Return (X, Y) of the center of cell containing provided text 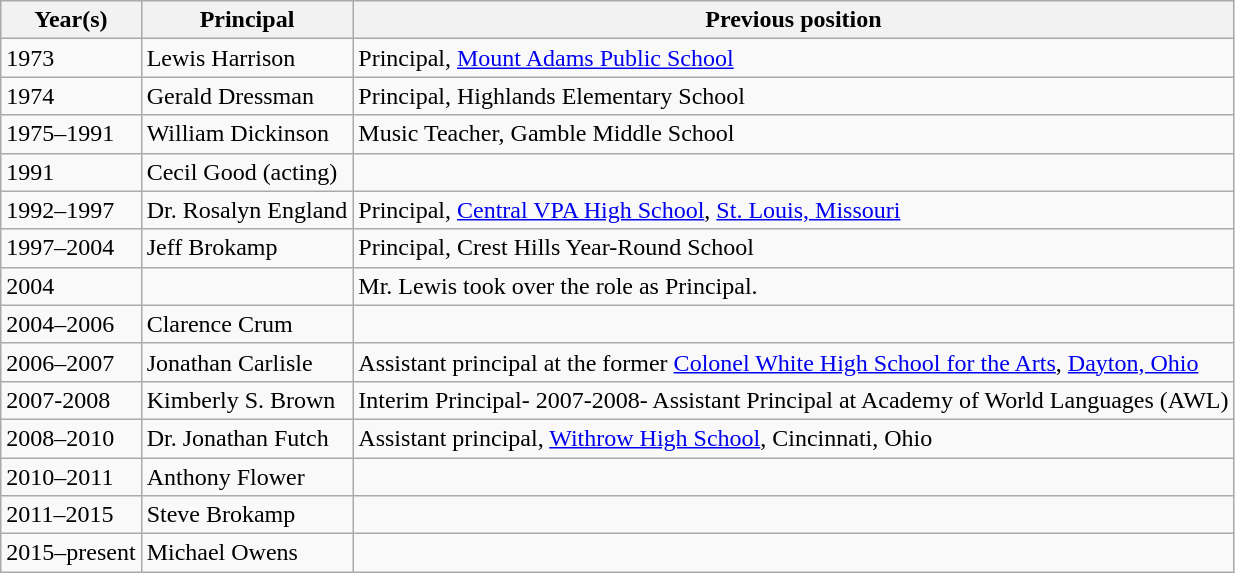
1973 (71, 58)
1992–1997 (71, 210)
Principal, Highlands Elementary School (794, 96)
Principal, Mount Adams Public School (794, 58)
Kimberly S. Brown (247, 400)
William Dickinson (247, 134)
Principal, Central VPA High School, St. Louis, Missouri (794, 210)
Gerald Dressman (247, 96)
2015–present (71, 553)
Lewis Harrison (247, 58)
Jonathan Carlisle (247, 362)
2007-2008 (71, 400)
Principal, Crest Hills Year-Round School (794, 248)
2004–2006 (71, 324)
2008–2010 (71, 438)
1997–2004 (71, 248)
2004 (71, 286)
Principal (247, 20)
Jeff Brokamp (247, 248)
1974 (71, 96)
Cecil Good (acting) (247, 172)
1991 (71, 172)
Clarence Crum (247, 324)
2010–2011 (71, 477)
Steve Brokamp (247, 515)
Anthony Flower (247, 477)
Year(s) (71, 20)
1975–1991 (71, 134)
Mr. Lewis took over the role as Principal. (794, 286)
Interim Principal- 2007-2008- Assistant Principal at Academy of World Languages (AWL) (794, 400)
Dr. Rosalyn England (247, 210)
2006–2007 (71, 362)
2011–2015 (71, 515)
Music Teacher, Gamble Middle School (794, 134)
Assistant principal at the former Colonel White High School for the Arts, Dayton, Ohio (794, 362)
Previous position (794, 20)
Dr. Jonathan Futch (247, 438)
Michael Owens (247, 553)
Assistant principal, Withrow High School, Cincinnati, Ohio (794, 438)
